Determine the (x, y) coordinate at the center of the cell enclosing the given text.  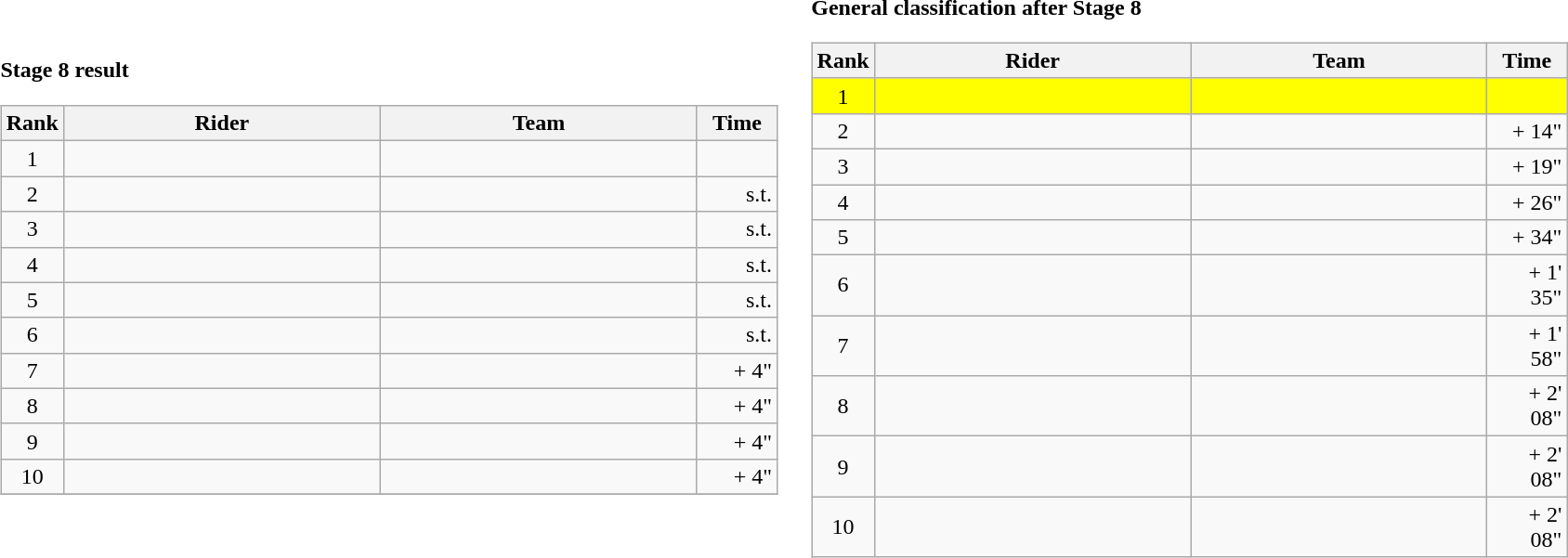
+ 1' 58" (1527, 345)
+ 14" (1527, 131)
+ 26" (1527, 201)
+ 19" (1527, 166)
+ 34" (1527, 238)
+ 1' 35" (1527, 286)
